For the text-containing cell, return its midpoint in [x, y] coordinate format. 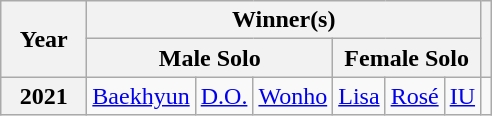
IU [462, 96]
Male Solo [210, 58]
Baekhyun [141, 96]
Rosé [414, 96]
Winner(s) [284, 20]
Wonho [293, 96]
Female Solo [407, 58]
Year [44, 39]
Lisa [359, 96]
D.O. [224, 96]
2021 [44, 96]
